From the cell containing the given text, extract its center point as (x, y) coordinate. 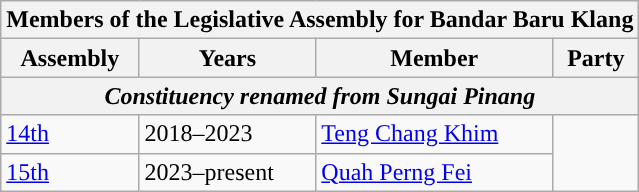
Teng Chang Khim (434, 134)
Quah Perng Fei (434, 172)
Party (596, 58)
2018–2023 (228, 134)
Assembly (70, 58)
2023–present (228, 172)
Members of the Legislative Assembly for Bandar Baru Klang (320, 20)
Constituency renamed from Sungai Pinang (320, 96)
15th (70, 172)
Member (434, 58)
Years (228, 58)
14th (70, 134)
